Output the (X, Y) coordinate of the center of the cell containing the given text.  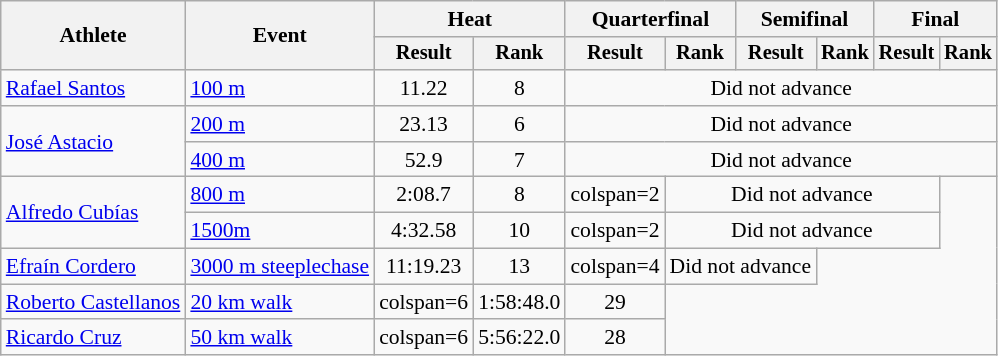
Event (280, 36)
13 (519, 267)
200 m (280, 124)
11:19.23 (424, 267)
50 km walk (280, 338)
Efraín Cordero (94, 267)
José Astacio (94, 142)
Roberto Castellanos (94, 302)
Semifinal (804, 19)
23.13 (424, 124)
Alfredo Cubías (94, 212)
6 (519, 124)
colspan=4 (614, 267)
52.9 (424, 160)
20 km walk (280, 302)
Athlete (94, 36)
Heat (470, 19)
100 m (280, 88)
2:08.7 (424, 195)
5:56:22.0 (519, 338)
10 (519, 231)
Final (936, 19)
Ricardo Cruz (94, 338)
29 (614, 302)
Rafael Santos (94, 88)
4:32.58 (424, 231)
800 m (280, 195)
1500m (280, 231)
400 m (280, 160)
11.22 (424, 88)
28 (614, 338)
1:58:48.0 (519, 302)
Quarterfinal (650, 19)
7 (519, 160)
3000 m steeplechase (280, 267)
